Scan for the cell matching the given text and deliver its [X, Y] coordinate at center. 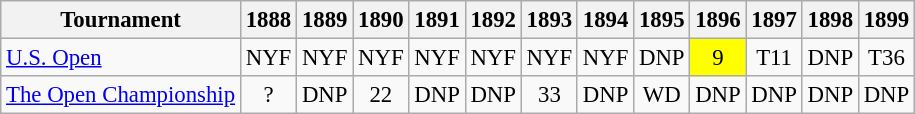
1890 [381, 20]
1899 [886, 20]
33 [549, 95]
9 [718, 58]
T36 [886, 58]
1888 [268, 20]
22 [381, 95]
1892 [493, 20]
1894 [605, 20]
Tournament [121, 20]
1895 [662, 20]
1893 [549, 20]
? [268, 95]
1891 [437, 20]
WD [662, 95]
1897 [774, 20]
U.S. Open [121, 58]
1889 [325, 20]
1898 [830, 20]
T11 [774, 58]
The Open Championship [121, 95]
1896 [718, 20]
